Provide the (x, y) coordinate of the cell's center where the given text is located.  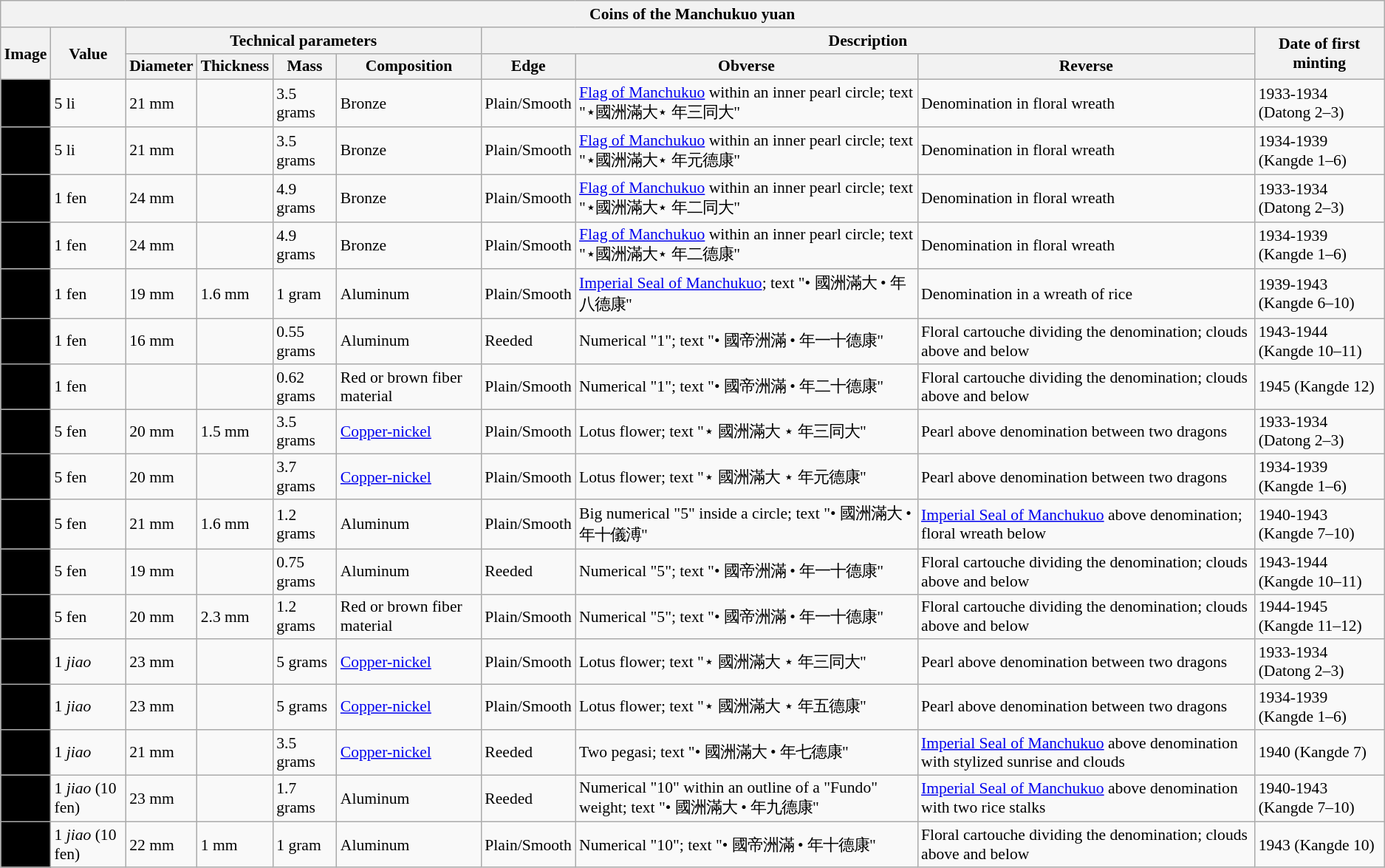
Value (88, 53)
Thickness (235, 66)
Numerical "10" within an outline of a "Fundo" weight; text "• 國洲滿大 • 年九德康" (746, 799)
Imperial Seal of Manchukuo; text "• 國洲滿大 • 年八德康" (746, 294)
Flag of Manchukuo within an inner pearl circle; text "⋆國洲滿大⋆ 年二德康" (746, 245)
0.62 grams (304, 387)
2.3 mm (235, 616)
Mass (304, 66)
Flag of Manchukuo within an inner pearl circle; text "⋆國洲滿大⋆ 年三同大" (746, 103)
Imperial Seal of Manchukuo above denomination; floral wreath below (1086, 524)
Obverse (746, 66)
Big numerical "5" inside a circle; text "• 國洲滿大 • 年十儀溥" (746, 524)
Image (26, 53)
Description (867, 41)
Two pegasi; text "• 國洲滿大 • 年七德康" (746, 752)
0.55 grams (304, 341)
1.7 grams (304, 799)
Denomination in a wreath of rice (1086, 294)
1 mm (235, 845)
1939-1943 (Kangde 6–10) (1319, 294)
Numerical "10"; text "• 國帝洲滿 • 年十德康" (746, 845)
Imperial Seal of Manchukuo above denomination with two rice stalks (1086, 799)
Imperial Seal of Manchukuo above denomination with stylized sunrise and clouds (1086, 752)
22 mm (161, 845)
Lotus flower; text "⋆ 國洲滿大 ⋆ 年五德康" (746, 708)
Edge (528, 66)
3.7 grams (304, 477)
16 mm (161, 341)
1.5 mm (235, 431)
Composition (409, 66)
Lotus flower; text "⋆ 國洲滿大 ⋆ 年元德康" (746, 477)
Numerical "1"; text "• 國帝洲滿 • 年二十德康" (746, 387)
1943 (Kangde 10) (1319, 845)
Flag of Manchukuo within an inner pearl circle; text "⋆國洲滿大⋆ 年二同大" (746, 198)
1940 (Kangde 7) (1319, 752)
Reverse (1086, 66)
Technical parameters (303, 41)
1945 (Kangde 12) (1319, 387)
Diameter (161, 66)
Numerical "1"; text "• 國帝洲滿 • 年一十德康" (746, 341)
Coins of the Manchukuo yuan (693, 14)
Flag of Manchukuo within an inner pearl circle; text "⋆國洲滿大⋆ 年元德康" (746, 151)
Date of first minting (1319, 53)
1944-1945 (Kangde 11–12) (1319, 616)
0.75 grams (304, 572)
